Return the (X, Y) coordinate for the center point of the cell that contains the specified text.  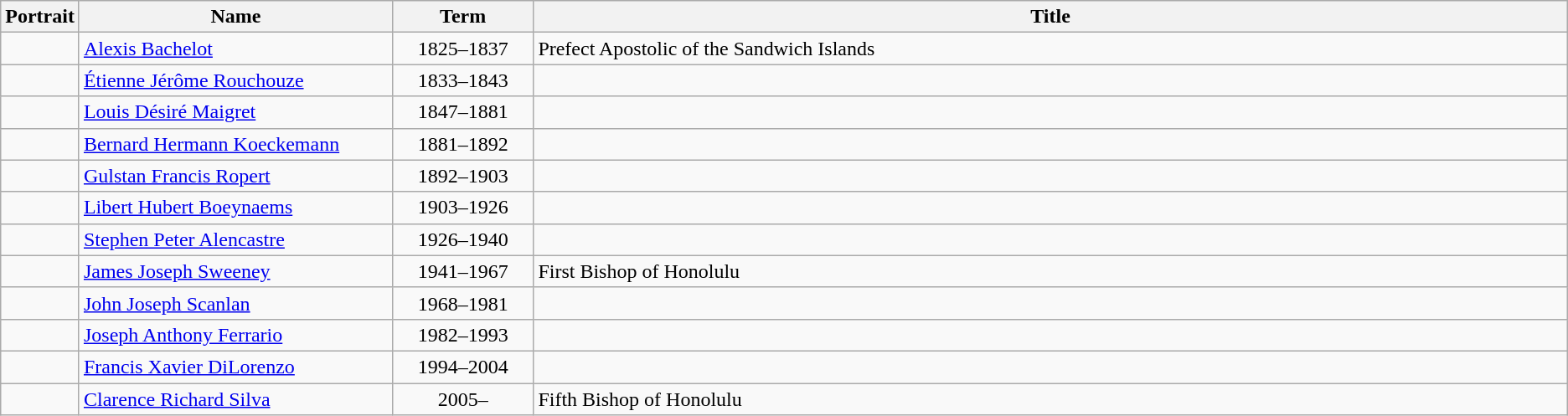
1982–1993 (463, 335)
1968–1981 (463, 303)
Alexis Bachelot (235, 49)
First Bishop of Honolulu (1050, 271)
Portrait (40, 17)
Term (463, 17)
James Joseph Sweeney (235, 271)
Stephen Peter Alencastre (235, 239)
1825–1837 (463, 49)
Louis Désiré Maigret (235, 112)
Name (235, 17)
Bernard Hermann Koeckemann (235, 144)
Prefect Apostolic of the Sandwich Islands (1050, 49)
Gulstan Francis Ropert (235, 176)
1941–1967 (463, 271)
Joseph Anthony Ferrario (235, 335)
1881–1892 (463, 144)
John Joseph Scanlan (235, 303)
1926–1940 (463, 239)
1833–1843 (463, 80)
Clarence Richard Silva (235, 399)
Libert Hubert Boeynaems (235, 208)
1892–1903 (463, 176)
Francis Xavier DiLorenzo (235, 367)
Fifth Bishop of Honolulu (1050, 399)
2005– (463, 399)
1903–1926 (463, 208)
1994–2004 (463, 367)
Title (1050, 17)
Étienne Jérôme Rouchouze (235, 80)
1847–1881 (463, 112)
